Return (X, Y) of the center of cell containing provided text 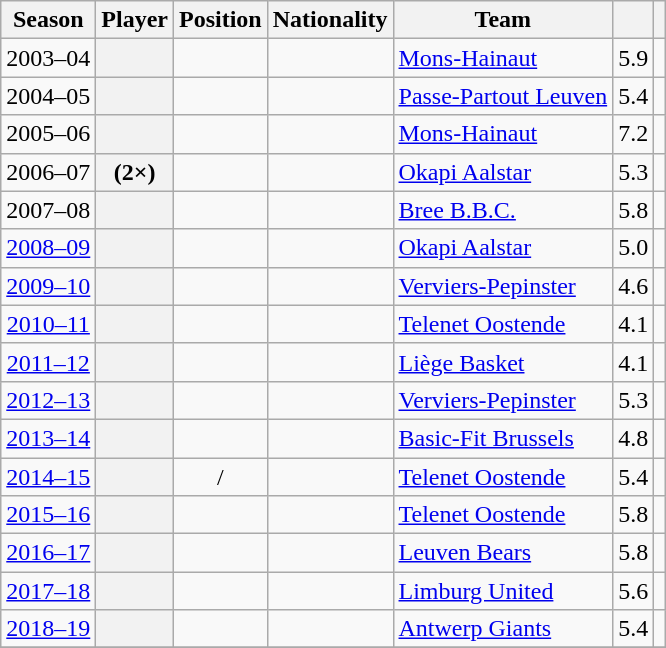
2015–16 (48, 515)
/ (221, 477)
Bree B.B.C. (503, 210)
(2×) (135, 172)
2012–13 (48, 400)
2007–08 (48, 210)
Player (135, 20)
Nationality (330, 20)
Antwerp Giants (503, 629)
2004–05 (48, 96)
2018–19 (48, 629)
Basic-Fit Brussels (503, 438)
5.0 (634, 248)
5.9 (634, 58)
Liège Basket (503, 362)
2006–07 (48, 172)
4.8 (634, 438)
2003–04 (48, 58)
7.2 (634, 134)
2016–17 (48, 553)
Season (48, 20)
2013–14 (48, 438)
2009–10 (48, 286)
Leuven Bears (503, 553)
Limburg United (503, 591)
Team (503, 20)
Position (221, 20)
2014–15 (48, 477)
4.6 (634, 286)
2005–06 (48, 134)
2008–09 (48, 248)
2011–12 (48, 362)
2010–11 (48, 324)
Passe-Partout Leuven (503, 96)
2017–18 (48, 591)
5.6 (634, 591)
